Pinpoint the cell where the given text exists, returning its [X, Y] midpoint coordinate. 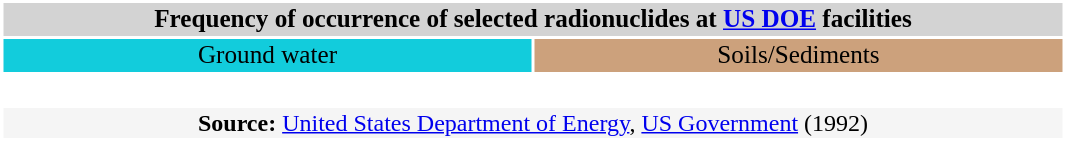
Soils/Sediments [798, 56]
Source: United States Department of Energy, US Government (1992) [534, 123]
Frequency of occurrence of selected radionuclides at US DOE facilities [534, 20]
Ground water [268, 56]
